Scan for the cell matching the given text and deliver its (X, Y) coordinate at center. 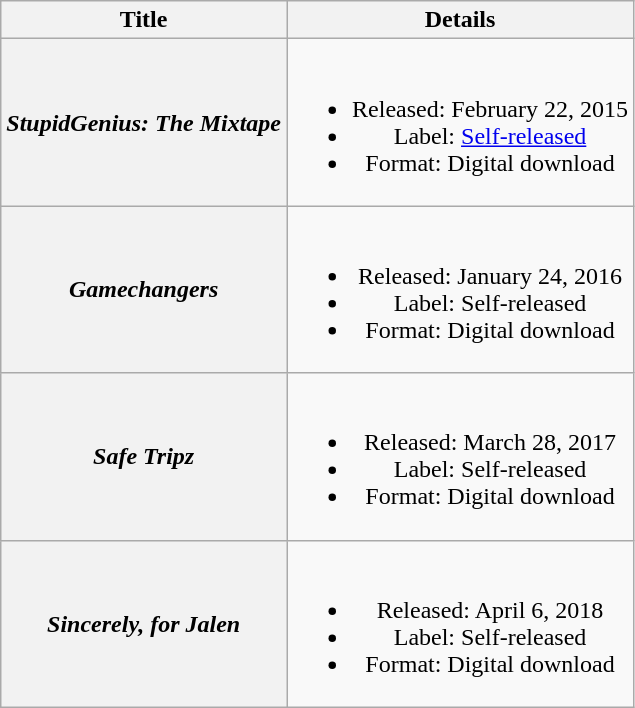
Released: April 6, 2018Label: Self-releasedFormat: Digital download (460, 624)
Released: March 28, 2017Label: Self-releasedFormat: Digital download (460, 456)
StupidGenius: The Mixtape (144, 122)
Sincerely, for Jalen (144, 624)
Gamechangers (144, 290)
Title (144, 20)
Released: February 22, 2015Label: Self-releasedFormat: Digital download (460, 122)
Details (460, 20)
Safe Tripz (144, 456)
Released: January 24, 2016Label: Self-releasedFormat: Digital download (460, 290)
